Pinpoint the cell where the given text exists, returning its [X, Y] midpoint coordinate. 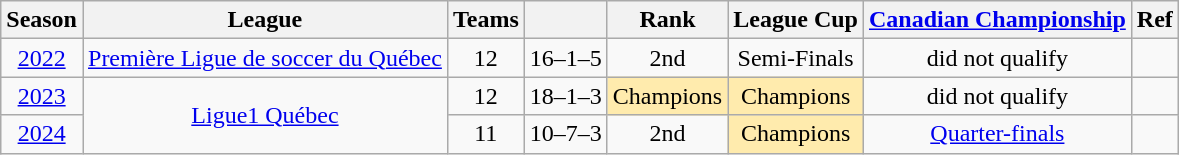
10–7–3 [566, 134]
2022 [42, 58]
18–1–3 [566, 96]
Ref [1154, 20]
Canadian Championship [997, 20]
Semi-Finals [796, 58]
Ligue1 Québec [264, 115]
Rank [667, 20]
Quarter-finals [997, 134]
League [264, 20]
11 [486, 134]
Season [42, 20]
16–1–5 [566, 58]
2024 [42, 134]
Première Ligue de soccer du Québec [264, 58]
Teams [486, 20]
League Cup [796, 20]
2023 [42, 96]
